For the text-containing cell, return its midpoint in [x, y] coordinate format. 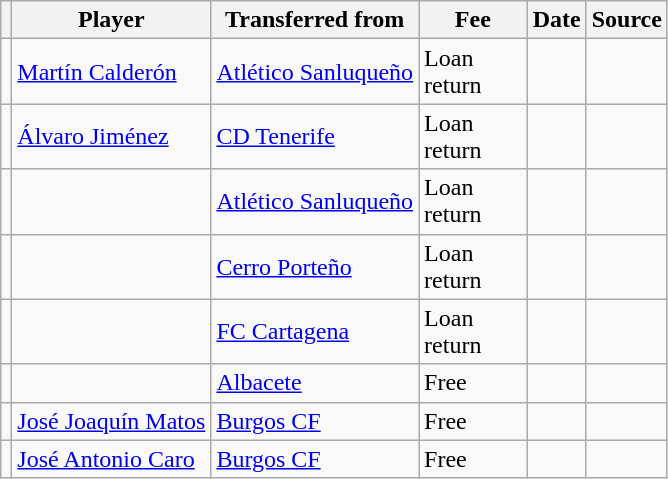
Date [556, 20]
Álvaro Jiménez [112, 136]
Player [112, 20]
CD Tenerife [315, 136]
Albacete [315, 383]
Cerro Porteño [315, 266]
Fee [474, 20]
Martín Calderón [112, 72]
FC Cartagena [315, 332]
José Antonio Caro [112, 459]
Source [626, 20]
José Joaquín Matos [112, 421]
Transferred from [315, 20]
